Locate the cell with the specified text and output its (x, y) center coordinate. 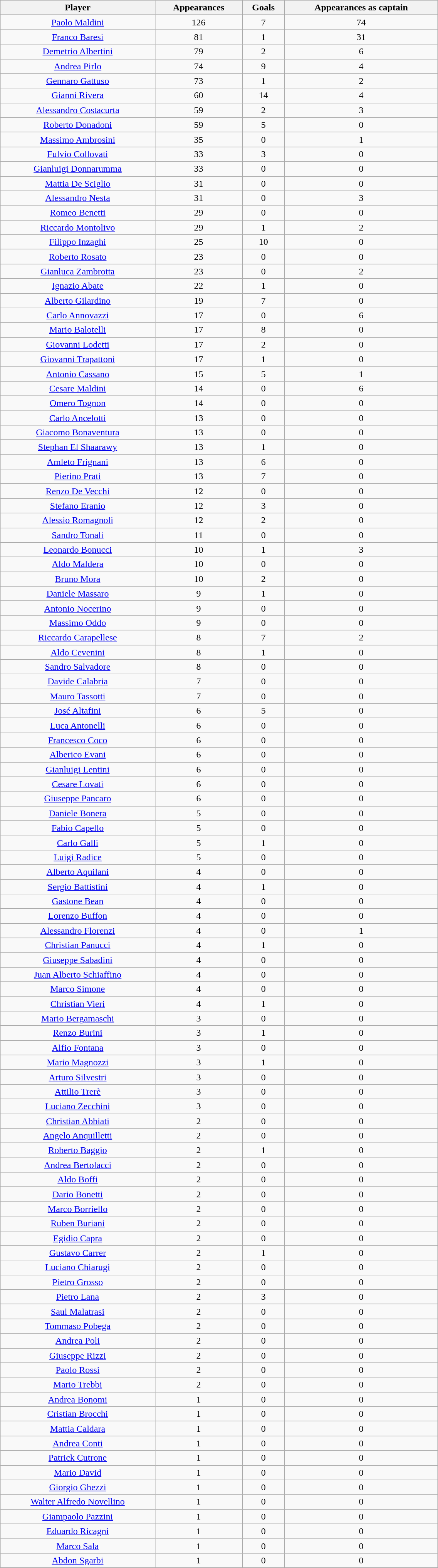
Mario Balotelli (78, 330)
Lorenzo Buffon (78, 916)
Player (78, 8)
Giovanni Trapattoni (78, 359)
Eduardo Ricagni (78, 1531)
Gustavo Carrer (78, 1253)
Stefano Eranio (78, 506)
Walter Alfredo Novellino (78, 1502)
Carlo Annovazzi (78, 315)
Alberico Evani (78, 755)
Leonardo Bonucci (78, 550)
Pierino Prati (78, 476)
Attilio Trerè (78, 1092)
Bruno Mora (78, 579)
Gastone Bean (78, 901)
Patrick Cutrone (78, 1458)
Massimo Oddo (78, 623)
Carlo Ancelotti (78, 418)
Paolo Rossi (78, 1370)
Cesare Maldini (78, 388)
Roberto Baggio (78, 1150)
19 (199, 301)
Filippo Inzaghi (78, 242)
Mario Bergamaschi (78, 1018)
126 (199, 22)
Giorgio Ghezzi (78, 1487)
Massimo Ambrosini (78, 139)
Roberto Rosato (78, 257)
Gianni Rivera (78, 95)
25 (199, 242)
Mario David (78, 1473)
Marco Simone (78, 989)
Andrea Bonomi (78, 1399)
Carlo Galli (78, 843)
Juan Alberto Schiaffino (78, 975)
Christian Panucci (78, 945)
Sandro Tonali (78, 535)
Amleto Frignani (78, 462)
22 (199, 286)
Luciano Chiarugi (78, 1267)
Alessio Romagnoli (78, 520)
Egidio Capra (78, 1238)
Aldo Boffi (78, 1180)
60 (199, 95)
Renzo Burini (78, 1033)
Mattia De Sciglio (78, 184)
Sandro Salvadore (78, 667)
Angelo Anquilletti (78, 1136)
Roberto Donadoni (78, 125)
Pietro Lana (78, 1297)
Saul Malatrasi (78, 1311)
Luciano Zecchini (78, 1106)
Marco Borriello (78, 1209)
Riccardo Carapellese (78, 637)
Goals (263, 8)
Mario Trebbi (78, 1385)
Andrea Bertolacci (78, 1165)
Paolo Maldini (78, 22)
11 (199, 535)
Giampaolo Pazzini (78, 1516)
Alessandro Florenzi (78, 931)
Antonio Nocerino (78, 608)
Demetrio Albertini (78, 52)
Davide Calabria (78, 682)
Giovanni Lodetti (78, 344)
Gianluigi Donnarumma (78, 169)
Antonio Cassano (78, 374)
Tommaso Pobega (78, 1326)
Cesare Lovati (78, 784)
Giuseppe Rizzi (78, 1355)
81 (199, 37)
Gennaro Gattuso (78, 81)
Daniele Massaro (78, 593)
Riccardo Montolivo (78, 227)
35 (199, 139)
Aldo Maldera (78, 564)
Ignazio Abate (78, 286)
Daniele Bonera (78, 813)
Marco Sala (78, 1546)
Alfio Fontana (78, 1048)
Stephan El Shaarawy (78, 447)
Gianluigi Lentini (78, 769)
Mauro Tassotti (78, 696)
Appearances as captain (361, 8)
Alberto Aquilani (78, 872)
Appearances (199, 8)
Giacomo Bonaventura (78, 433)
73 (199, 81)
Franco Baresi (78, 37)
Luigi Radice (78, 857)
Fabio Capello (78, 828)
Andrea Pirlo (78, 66)
Abdon Sgarbi (78, 1560)
Andrea Poli (78, 1341)
Renzo De Vecchi (78, 491)
Romeo Benetti (78, 213)
Luca Antonelli (78, 725)
Cristian Brocchi (78, 1414)
Mattia Caldara (78, 1429)
Sergio Battistini (78, 886)
Pietro Grosso (78, 1282)
Ruben Buriani (78, 1224)
Giuseppe Pancaro (78, 799)
Alessandro Costacurta (78, 110)
Aldo Cevenini (78, 652)
Francesco Coco (78, 740)
Fulvio Collovati (78, 154)
Dario Bonetti (78, 1194)
Arturo Silvestri (78, 1077)
Christian Abbiati (78, 1121)
15 (199, 374)
José Altafini (78, 711)
79 (199, 52)
Alessandro Nesta (78, 198)
Mario Magnozzi (78, 1062)
Omero Tognon (78, 403)
Andrea Conti (78, 1443)
Giuseppe Sabadini (78, 960)
Gianluca Zambrotta (78, 271)
Christian Vieri (78, 1004)
Alberto Gilardino (78, 301)
